Determine the (X, Y) coordinate at the center of the cell enclosing the given text.  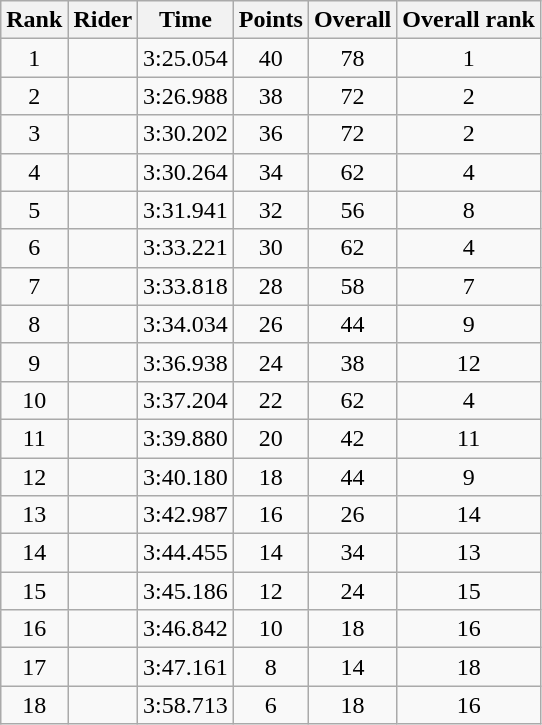
3:33.818 (186, 286)
Rank (34, 20)
3:33.221 (186, 248)
5 (34, 210)
3:45.186 (186, 591)
Rider (103, 20)
3:36.938 (186, 362)
36 (270, 134)
3:26.988 (186, 96)
3:39.880 (186, 438)
3:44.455 (186, 553)
3:31.941 (186, 210)
42 (352, 438)
78 (352, 58)
58 (352, 286)
3:42.987 (186, 515)
3:30.264 (186, 172)
3:47.161 (186, 667)
28 (270, 286)
3:34.034 (186, 324)
17 (34, 667)
3:30.202 (186, 134)
3 (34, 134)
Overall (352, 20)
20 (270, 438)
40 (270, 58)
Time (186, 20)
Points (270, 20)
3:40.180 (186, 477)
Overall rank (469, 20)
3:58.713 (186, 705)
30 (270, 248)
3:46.842 (186, 629)
22 (270, 400)
3:25.054 (186, 58)
56 (352, 210)
32 (270, 210)
3:37.204 (186, 400)
